Capture the cell that displays the provided text and extract its (x, y) central coordinate. 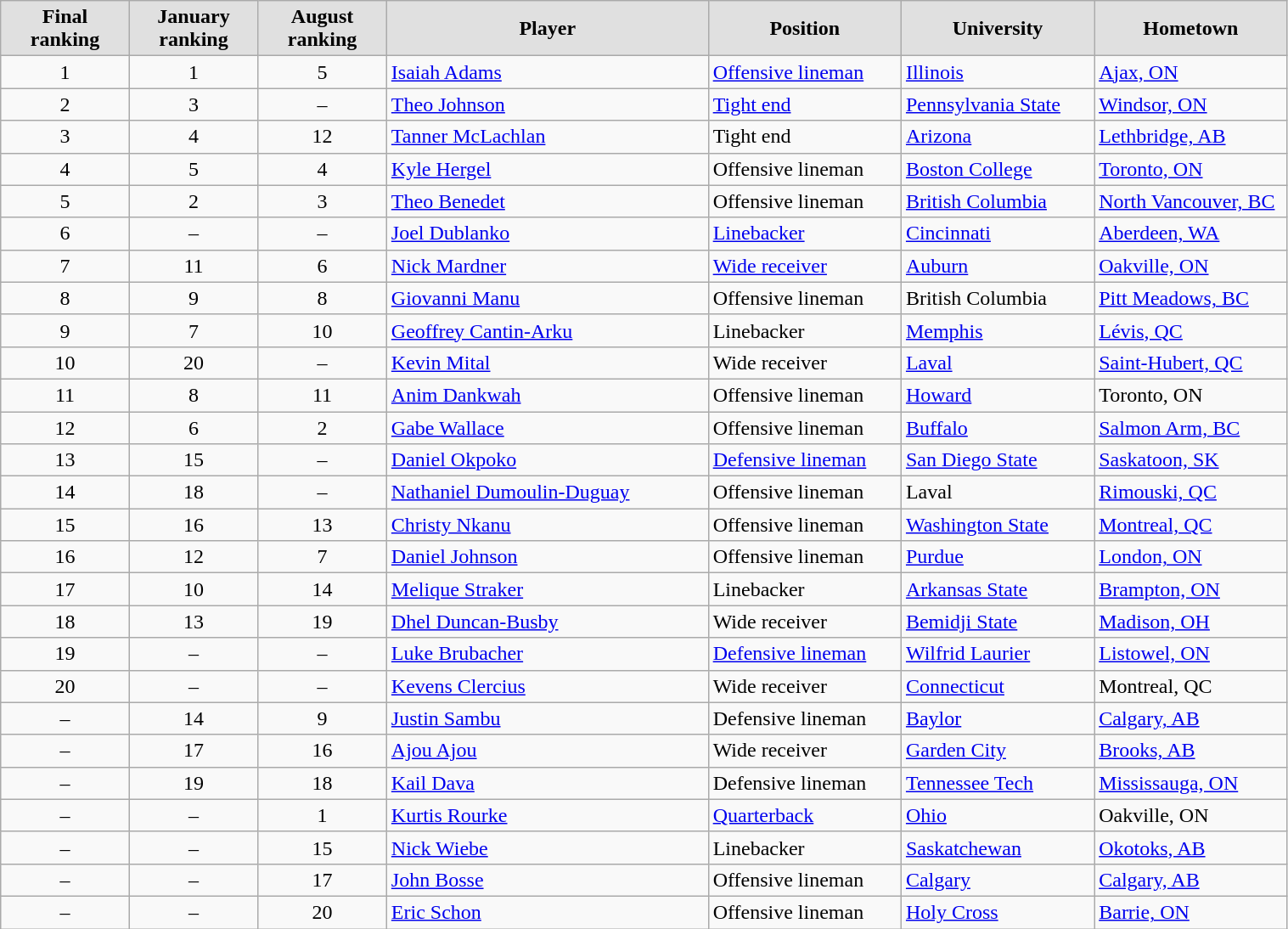
Ajax, ON (1190, 72)
Brooks, AB (1190, 751)
North Vancouver, BC (1190, 201)
Howard (997, 395)
Rimouski, QC (1190, 493)
Memphis (997, 330)
Kail Dava (547, 783)
Madison, OH (1190, 622)
Hometown (1190, 29)
Windsor, ON (1190, 104)
Ohio (997, 815)
Dhel Duncan-Busby (547, 622)
Giovanni Manu (547, 298)
Augustranking (323, 29)
Arizona (997, 137)
Saint-Hubert, QC (1190, 363)
Joel Dublanko (547, 234)
Saskatchewan (997, 847)
Lethbridge, AB (1190, 137)
Aberdeen, WA (1190, 234)
Nick Mardner (547, 266)
Daniel Okpoko (547, 460)
Listowel, ON (1190, 654)
Mississauga, ON (1190, 783)
Kurtis Rourke (547, 815)
Purdue (997, 557)
Kevin Mital (547, 363)
Geoffrey Cantin-Arku (547, 330)
Melique Straker (547, 589)
Nathaniel Dumoulin-Duguay (547, 493)
Player (547, 29)
Isaiah Adams (547, 72)
Salmon Arm, BC (1190, 427)
Position (805, 29)
Holy Cross (997, 912)
Tanner McLachlan (547, 137)
Calgary (997, 880)
Kevens Clercius (547, 686)
Januaryranking (194, 29)
Lévis, QC (1190, 330)
Quarterback (805, 815)
Okotoks, AB (1190, 847)
Christy Nkanu (547, 525)
Pitt Meadows, BC (1190, 298)
Bemidji State (997, 622)
Saskatoon, SK (1190, 460)
Theo Benedet (547, 201)
Kyle Hergel (547, 169)
Auburn (997, 266)
London, ON (1190, 557)
Theo Johnson (547, 104)
Finalranking (65, 29)
Gabe Wallace (547, 427)
Buffalo (997, 427)
Tennessee Tech (997, 783)
Wilfrid Laurier (997, 654)
University (997, 29)
Ajou Ajou (547, 751)
Luke Brubacher (547, 654)
Barrie, ON (1190, 912)
Eric Schon (547, 912)
Garden City (997, 751)
Anim Dankwah (547, 395)
Nick Wiebe (547, 847)
Daniel Johnson (547, 557)
Illinois (997, 72)
Arkansas State (997, 589)
Brampton, ON (1190, 589)
John Bosse (547, 880)
Cincinnati (997, 234)
Boston College (997, 169)
San Diego State (997, 460)
Baylor (997, 718)
Washington State (997, 525)
Pennsylvania State (997, 104)
Connecticut (997, 686)
Justin Sambu (547, 718)
